Locate the cell with the specified text and output its [X, Y] center coordinate. 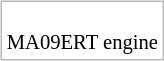
MA09ERT engine [82, 32]
